For the text-containing cell, return its midpoint in (x, y) coordinate format. 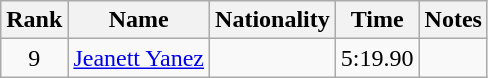
Name (139, 20)
Rank (34, 20)
Nationality (273, 20)
9 (34, 58)
Notes (453, 20)
5:19.90 (377, 58)
Jeanett Yanez (139, 58)
Time (377, 20)
